Capture the cell that displays the provided text and extract its (X, Y) central coordinate. 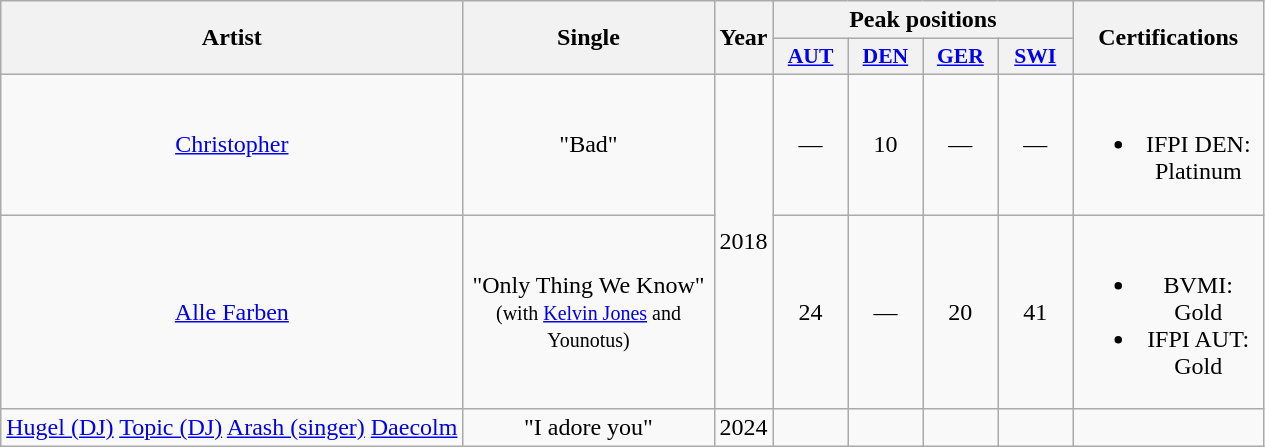
"Bad" (588, 144)
Year (744, 38)
BVMI: GoldIFPI AUT: Gold (1168, 311)
41 (1036, 311)
AUT (810, 57)
"I adore you" (588, 428)
IFPI DEN: Platinum (1168, 144)
Alle Farben (232, 311)
Hugel (DJ) Topic (DJ) Arash (singer) Daecolm (232, 428)
Single (588, 38)
GER (960, 57)
24 (810, 311)
Peak positions (923, 20)
Christopher (232, 144)
SWI (1036, 57)
2018 (744, 241)
2024 (744, 428)
Artist (232, 38)
DEN (886, 57)
10 (886, 144)
20 (960, 311)
"Only Thing We Know" (with Kelvin Jones and Younotus) (588, 311)
Certifications (1168, 38)
